Detect which cell encompasses the target text, then output its (x, y) center coordinate. 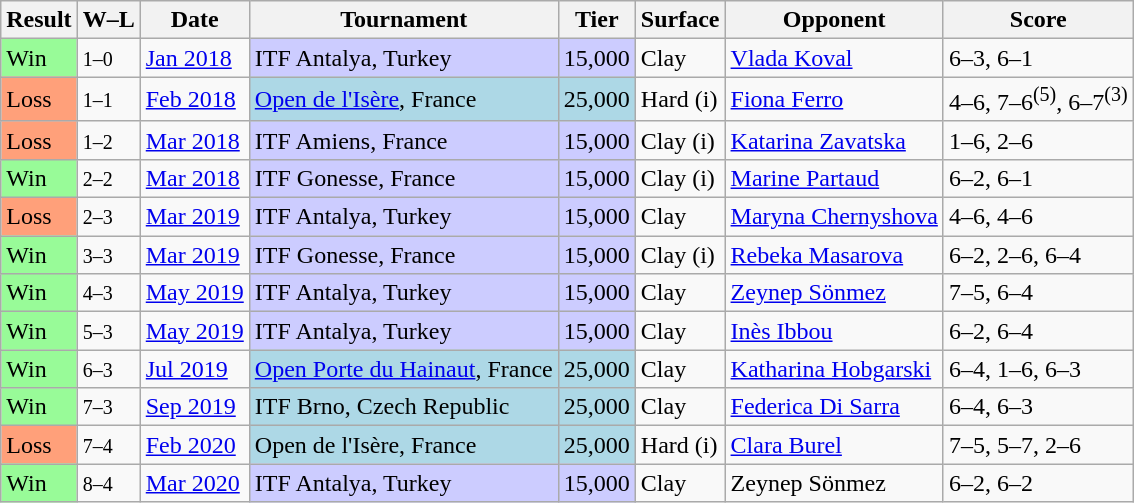
Maryna Chernyshova (834, 217)
7–4 (108, 445)
1–0 (108, 58)
5–3 (108, 331)
Score (1038, 20)
Mar 2020 (194, 483)
Open Porte du Hainaut, France (404, 369)
7–5, 5–7, 2–6 (1038, 445)
Jul 2019 (194, 369)
7–5, 6–4 (1038, 293)
Date (194, 20)
Tier (596, 20)
Sep 2019 (194, 407)
6–2, 6–1 (1038, 178)
Opponent (834, 20)
4–3 (108, 293)
6–3 (108, 369)
1–1 (108, 100)
6–4, 6–3 (1038, 407)
3–3 (108, 255)
Jan 2018 (194, 58)
Vlada Koval (834, 58)
Feb 2020 (194, 445)
Clara Burel (834, 445)
Feb 2018 (194, 100)
2–3 (108, 217)
Katharina Hobgarski (834, 369)
2–2 (108, 178)
4–6, 4–6 (1038, 217)
Federica Di Sarra (834, 407)
W–L (108, 20)
Result (39, 20)
4–6, 7–6(5), 6–7(3) (1038, 100)
6–3, 6–1 (1038, 58)
8–4 (108, 483)
Katarina Zavatska (834, 140)
Tournament (404, 20)
1–2 (108, 140)
7–3 (108, 407)
ITF Amiens, France (404, 140)
Inès Ibbou (834, 331)
Marine Partaud (834, 178)
Surface (680, 20)
Fiona Ferro (834, 100)
6–2, 2–6, 6–4 (1038, 255)
6–2, 6–2 (1038, 483)
Rebeka Masarova (834, 255)
6–4, 1–6, 6–3 (1038, 369)
ITF Brno, Czech Republic (404, 407)
6–2, 6–4 (1038, 331)
1–6, 2–6 (1038, 140)
